Pinpoint the cell where the given text exists, returning its [X, Y] midpoint coordinate. 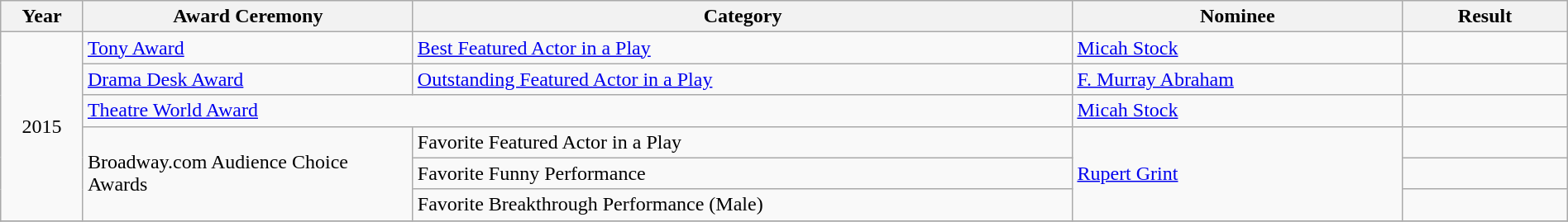
Nominee [1237, 17]
Year [42, 17]
Favorite Funny Performance [743, 173]
F. Murray Abraham [1237, 79]
Drama Desk Award [248, 79]
2015 [42, 126]
Favorite Featured Actor in a Play [743, 142]
Result [1485, 17]
Award Ceremony [248, 17]
Category [743, 17]
Rupert Grint [1237, 173]
Favorite Breakthrough Performance (Male) [743, 205]
Broadway.com Audience Choice Awards [248, 173]
Outstanding Featured Actor in a Play [743, 79]
Tony Award [248, 48]
Theatre World Award [577, 111]
Best Featured Actor in a Play [743, 48]
